Search for the cell housing the specified text and yield its [X, Y] center coordinate. 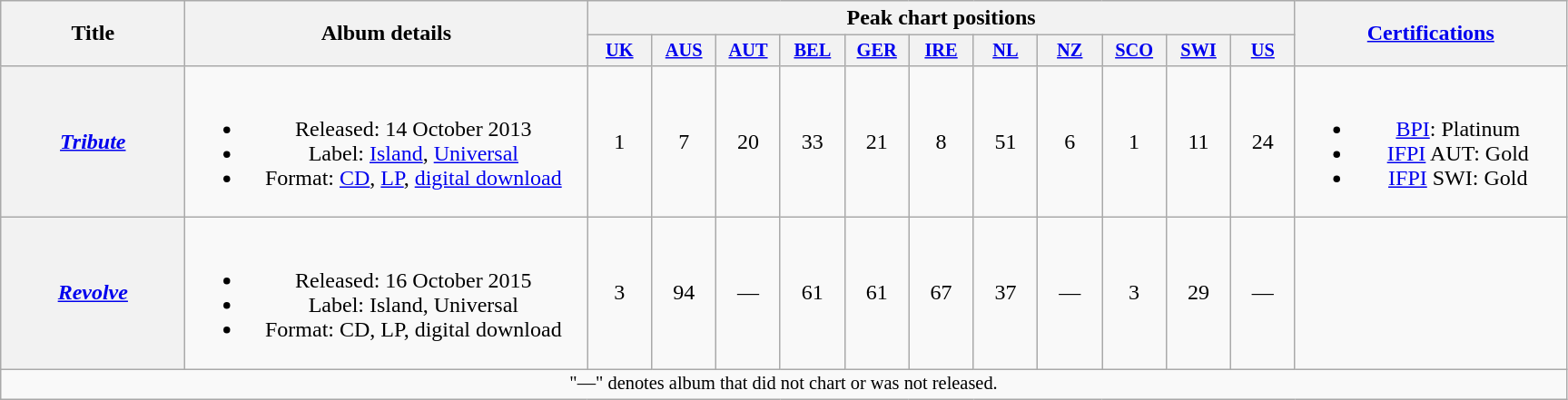
Tribute [93, 141]
SWI [1198, 51]
IRE [941, 51]
UK [619, 51]
7 [685, 141]
20 [748, 141]
Released: 16 October 2015Label: Island, UniversalFormat: CD, LP, digital download [387, 294]
37 [1006, 294]
Title [93, 34]
BEL [812, 51]
AUS [685, 51]
6 [1070, 141]
"—" denotes album that did not chart or was not released. [784, 385]
Album details [387, 34]
24 [1262, 141]
Released: 14 October 2013Label: Island, UniversalFormat: CD, LP, digital download [387, 141]
29 [1198, 294]
51 [1006, 141]
67 [941, 294]
BPI: PlatinumIFPI AUT: GoldIFPI SWI: Gold [1431, 141]
Peak chart positions [941, 18]
Revolve [93, 294]
8 [941, 141]
94 [685, 294]
11 [1198, 141]
NZ [1070, 51]
AUT [748, 51]
SCO [1135, 51]
GER [877, 51]
Certifications [1431, 34]
33 [812, 141]
US [1262, 51]
NL [1006, 51]
21 [877, 141]
